Return [X, Y] of the center of cell containing provided text 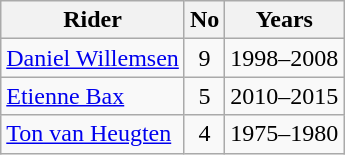
Rider [93, 20]
Etienne Bax [93, 96]
No [204, 20]
1975–1980 [284, 134]
4 [204, 134]
1998–2008 [284, 58]
5 [204, 96]
9 [204, 58]
Daniel Willemsen [93, 58]
Years [284, 20]
2010–2015 [284, 96]
Ton van Heugten [93, 134]
